Find where the given text appears and provide that cell's center as [X, Y] coordinate. 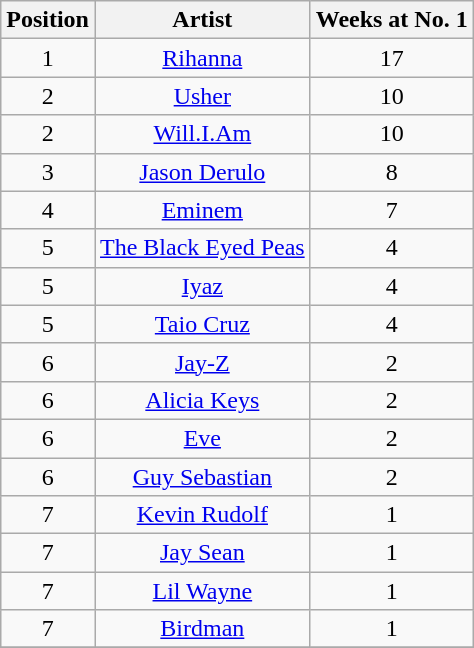
Jay Sean [202, 553]
8 [392, 172]
Position [48, 20]
Eminem [202, 210]
Rihanna [202, 58]
Usher [202, 96]
Jason Derulo [202, 172]
Guy Sebastian [202, 477]
Alicia Keys [202, 400]
Birdman [202, 629]
17 [392, 58]
The Black Eyed Peas [202, 248]
Jay-Z [202, 362]
Lil Wayne [202, 591]
Iyaz [202, 286]
Will.I.Am [202, 134]
Taio Cruz [202, 324]
Kevin Rudolf [202, 515]
3 [48, 172]
Weeks at No. 1 [392, 20]
Eve [202, 438]
Artist [202, 20]
